Search for the cell housing the specified text and yield its [X, Y] center coordinate. 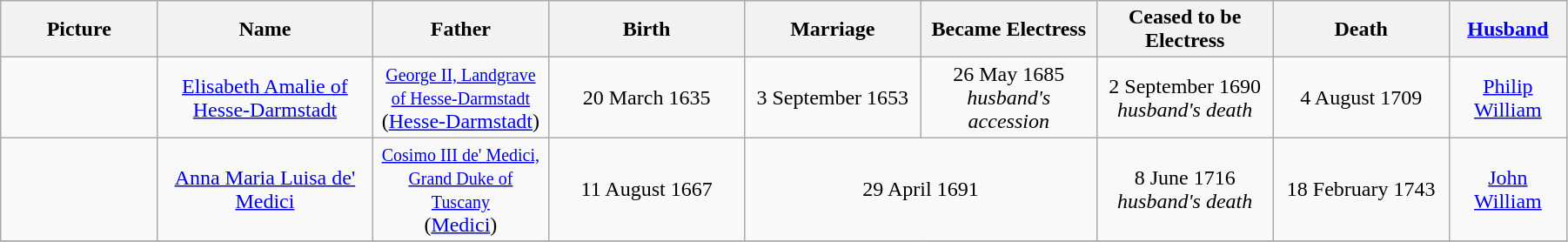
Elisabeth Amalie of Hesse-Darmstadt [265, 97]
Marriage [833, 30]
Name [265, 30]
Philip William [1507, 97]
4 August 1709 [1361, 97]
Became Electress [1008, 30]
Anna Maria Luisa de' Medici [265, 190]
Ceased to be Electress [1184, 30]
29 April 1691 [921, 190]
Picture [79, 30]
18 February 1743 [1361, 190]
Father [460, 30]
Husband [1507, 30]
20 March 1635 [647, 97]
John William [1507, 190]
26 May 1685husband's accession [1008, 97]
3 September 1653 [833, 97]
2 September 1690husband's death [1184, 97]
George II, Landgrave of Hesse-Darmstadt(Hesse-Darmstadt) [460, 97]
Death [1361, 30]
Birth [647, 30]
11 August 1667 [647, 190]
Cosimo III de' Medici, Grand Duke of Tuscany(Medici) [460, 190]
8 June 1716husband's death [1184, 190]
